Return [x, y] of the center of cell containing provided text 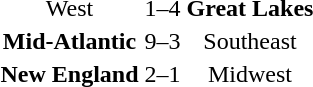
9–3 [162, 41]
